Provide the (x, y) coordinate of the cell's center where the given text is located.  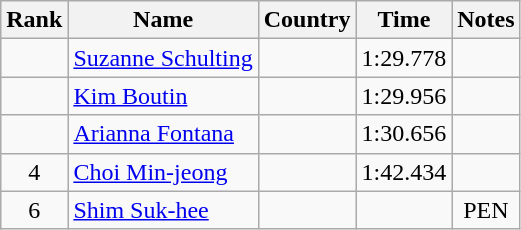
6 (34, 210)
Suzanne Schulting (163, 58)
1:29.778 (404, 58)
Arianna Fontana (163, 134)
Country (307, 20)
Kim Boutin (163, 96)
4 (34, 172)
Rank (34, 20)
1:42.434 (404, 172)
Shim Suk-hee (163, 210)
Time (404, 20)
1:30.656 (404, 134)
Notes (486, 20)
Choi Min-jeong (163, 172)
PEN (486, 210)
Name (163, 20)
1:29.956 (404, 96)
